Locate the cell with the specified text and output its (x, y) center coordinate. 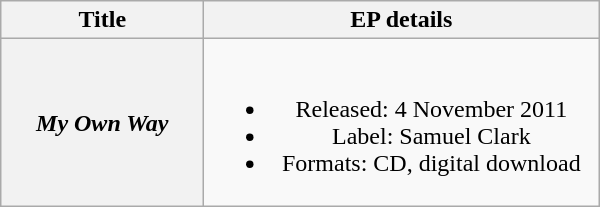
Released: 4 November 2011Label: Samuel ClarkFormats: CD, digital download (402, 122)
EP details (402, 20)
Title (102, 20)
My Own Way (102, 122)
